Scan for the cell matching the given text and deliver its (X, Y) coordinate at center. 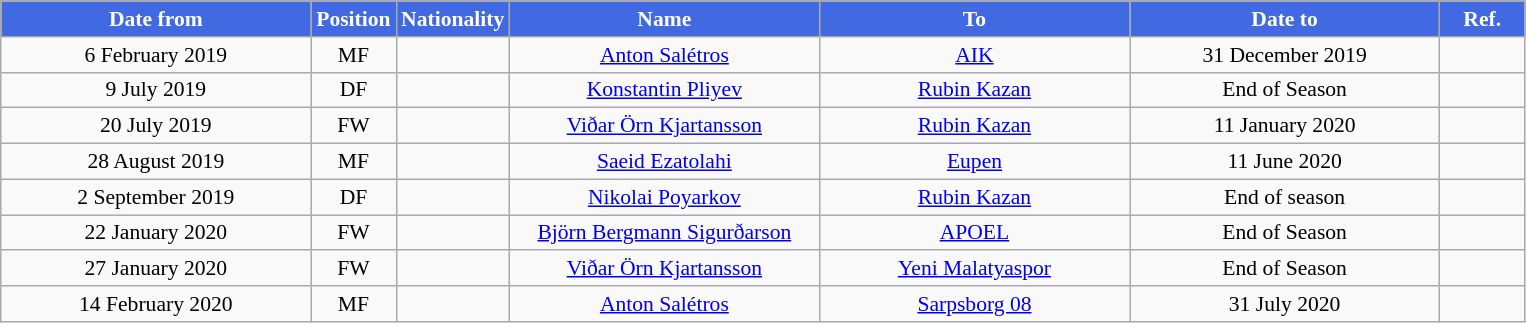
27 January 2020 (156, 269)
Date to (1285, 19)
Ref. (1482, 19)
28 August 2019 (156, 162)
End of season (1285, 197)
To (974, 19)
2 September 2019 (156, 197)
AIK (974, 55)
Eupen (974, 162)
Nikolai Poyarkov (664, 197)
Björn Bergmann Sigurðarson (664, 233)
20 July 2019 (156, 126)
9 July 2019 (156, 90)
14 February 2020 (156, 304)
Konstantin Pliyev (664, 90)
Yeni Malatyaspor (974, 269)
11 June 2020 (1285, 162)
Date from (156, 19)
Saeid Ezatolahi (664, 162)
Nationality (452, 19)
Name (664, 19)
Sarpsborg 08 (974, 304)
31 July 2020 (1285, 304)
31 December 2019 (1285, 55)
22 January 2020 (156, 233)
11 January 2020 (1285, 126)
APOEL (974, 233)
Position (354, 19)
6 February 2019 (156, 55)
